For the text-containing cell, return its midpoint in [x, y] coordinate format. 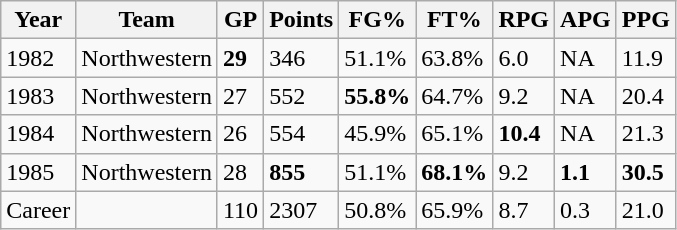
55.8% [378, 96]
1.1 [586, 172]
29 [240, 58]
554 [302, 134]
FG% [378, 20]
6.0 [524, 58]
20.4 [646, 96]
65.1% [454, 134]
1984 [38, 134]
21.0 [646, 210]
30.5 [646, 172]
1985 [38, 172]
1982 [38, 58]
Points [302, 20]
855 [302, 172]
1983 [38, 96]
27 [240, 96]
65.9% [454, 210]
21.3 [646, 134]
PPG [646, 20]
10.4 [524, 134]
346 [302, 58]
64.7% [454, 96]
68.1% [454, 172]
110 [240, 210]
50.8% [378, 210]
11.9 [646, 58]
0.3 [586, 210]
45.9% [378, 134]
28 [240, 172]
FT% [454, 20]
552 [302, 96]
63.8% [454, 58]
Year [38, 20]
Career [38, 210]
2307 [302, 210]
GP [240, 20]
Team [147, 20]
26 [240, 134]
RPG [524, 20]
APG [586, 20]
8.7 [524, 210]
